For the text-containing cell, return its midpoint in (x, y) coordinate format. 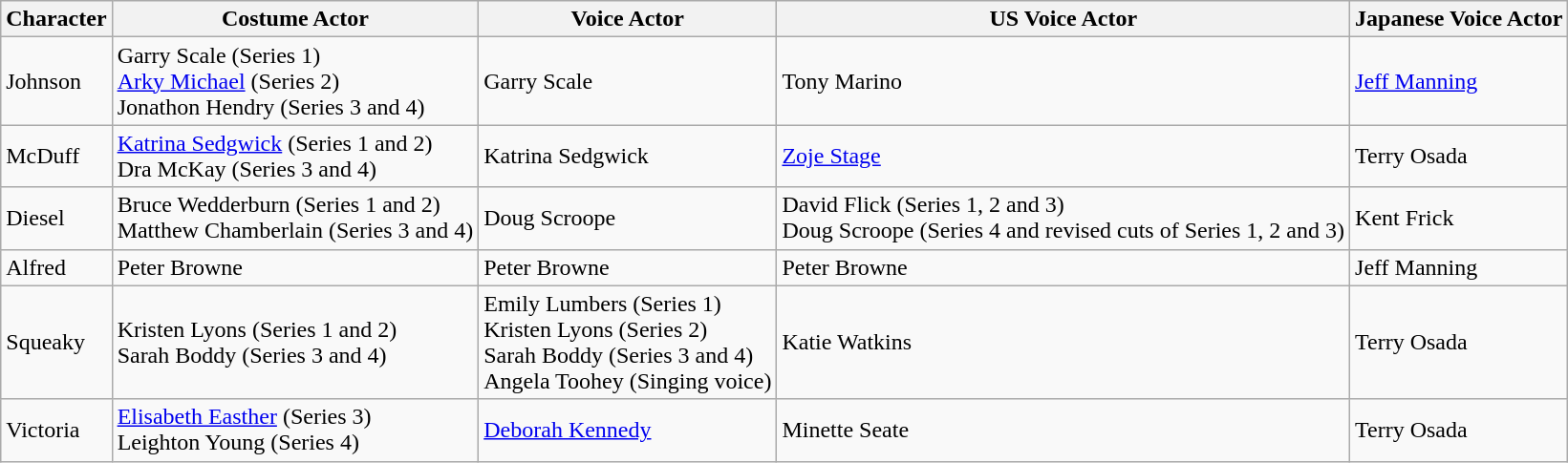
Character (56, 19)
Japanese Voice Actor (1459, 19)
Katrina Sedgwick (628, 157)
Alfred (56, 267)
Tony Marino (1063, 81)
Katie Watkins (1063, 342)
Emily Lumbers (Series 1)Kristen Lyons (Series 2)Sarah Boddy (Series 3 and 4)Angela Toohey (Singing voice) (628, 342)
Victoria (56, 430)
David Flick (Series 1, 2 and 3)Doug Scroope (Series 4 and revised cuts of Series 1, 2 and 3) (1063, 218)
Squeaky (56, 342)
Costume Actor (295, 19)
Katrina Sedgwick (Series 1 and 2)Dra McKay (Series 3 and 4) (295, 157)
McDuff (56, 157)
Garry Scale (Series 1)Arky Michael (Series 2)Jonathon Hendry (Series 3 and 4) (295, 81)
Zoje Stage (1063, 157)
Doug Scroope (628, 218)
Elisabeth Easther (Series 3)Leighton Young (Series 4) (295, 430)
Johnson (56, 81)
Voice Actor (628, 19)
Kristen Lyons (Series 1 and 2)Sarah Boddy (Series 3 and 4) (295, 342)
Diesel (56, 218)
Garry Scale (628, 81)
Bruce Wedderburn (Series 1 and 2)Matthew Chamberlain (Series 3 and 4) (295, 218)
Minette Seate (1063, 430)
Deborah Kennedy (628, 430)
Kent Frick (1459, 218)
US Voice Actor (1063, 19)
